Locate the cell with the specified text and output its [x, y] center coordinate. 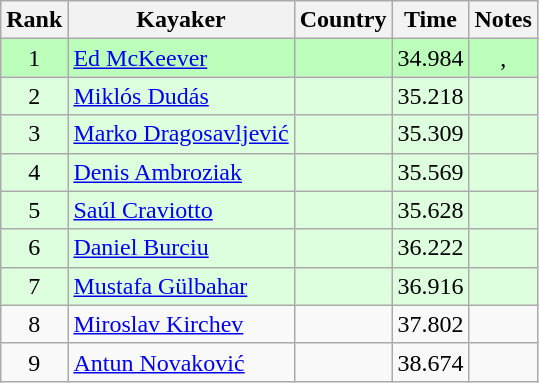
8 [34, 324]
Country [343, 20]
35.569 [430, 172]
35.309 [430, 134]
Antun Novaković [181, 362]
6 [34, 248]
Ed McKeever [181, 58]
7 [34, 286]
Marko Dragosavljević [181, 134]
Miroslav Kirchev [181, 324]
34.984 [430, 58]
9 [34, 362]
1 [34, 58]
, [503, 58]
5 [34, 210]
2 [34, 96]
35.218 [430, 96]
Miklós Dudás [181, 96]
Notes [503, 20]
38.674 [430, 362]
3 [34, 134]
Denis Ambroziak [181, 172]
Time [430, 20]
36.916 [430, 286]
Rank [34, 20]
35.628 [430, 210]
Daniel Burciu [181, 248]
36.222 [430, 248]
4 [34, 172]
Mustafa Gülbahar [181, 286]
Saúl Craviotto [181, 210]
Kayaker [181, 20]
37.802 [430, 324]
